Search for the cell housing the specified text and yield its (X, Y) center coordinate. 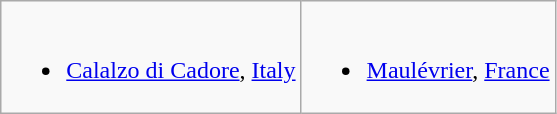
Calalzo di Cadore, Italy (151, 58)
Maulévrier, France (428, 58)
